Capture the cell that displays the provided text and extract its [x, y] central coordinate. 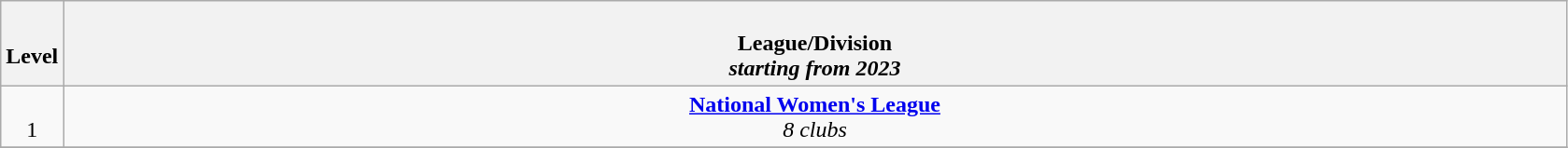
League/Division starting from 2023 [814, 44]
National Women's League8 clubs [814, 117]
Level [32, 44]
1 [32, 117]
